Output the [x, y] coordinate of the center of the cell containing the given text.  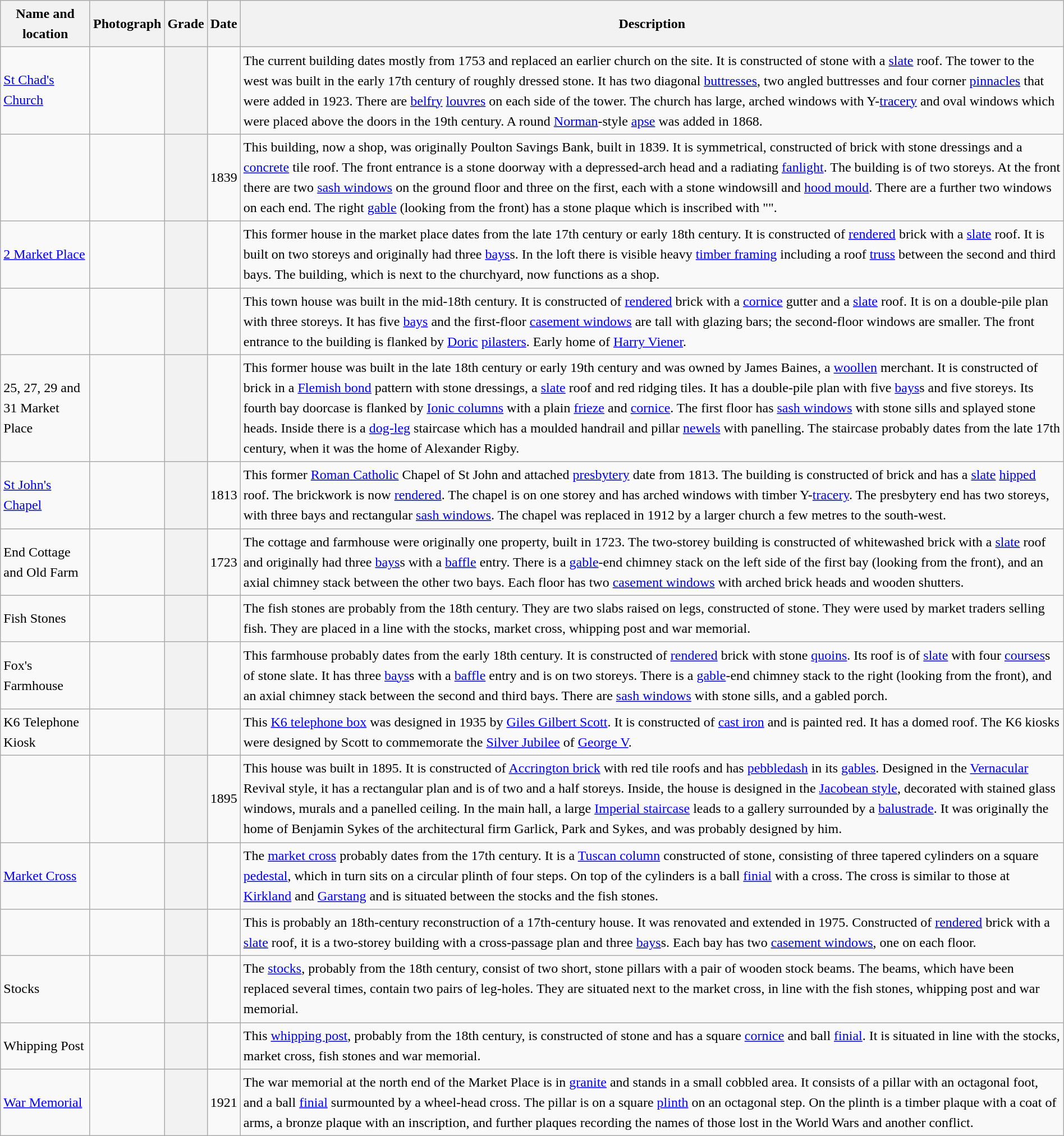
1895 [223, 799]
1921 [223, 1103]
Name and location [45, 24]
1813 [223, 495]
25, 27, 29 and 31 Market Place [45, 408]
Fish Stones [45, 618]
Stocks [45, 990]
Description [652, 24]
War Memorial [45, 1103]
Fox's Farmhouse [45, 675]
Date [223, 24]
Market Cross [45, 876]
K6 Telephone Kiosk [45, 732]
1839 [223, 177]
End Cottage and Old Farm [45, 562]
St Chad's Church [45, 91]
Whipping Post [45, 1046]
Grade [186, 24]
St John's Chapel [45, 495]
2 Market Place [45, 255]
1723 [223, 562]
Photograph [127, 24]
